Output the (x, y) coordinate of the center of the cell containing the given text.  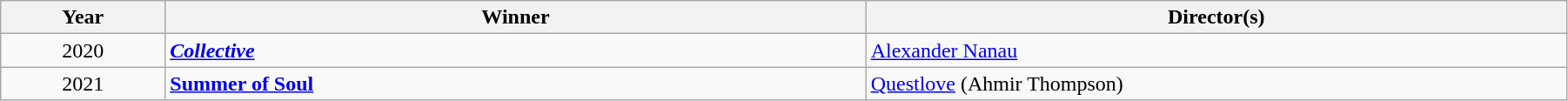
Year (84, 17)
2020 (84, 50)
Summer of Soul (515, 84)
Collective (515, 50)
Winner (515, 17)
Questlove (Ahmir Thompson) (1216, 84)
Alexander Nanau (1216, 50)
2021 (84, 84)
Director(s) (1216, 17)
